Find where the given text appears and provide that cell's center as (x, y) coordinate. 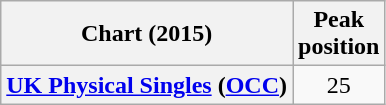
Chart (2015) (147, 34)
UK Physical Singles (OCC) (147, 85)
25 (338, 85)
Peakposition (338, 34)
